Identify which cell holds the provided text, then report its [X, Y] central coordinate. 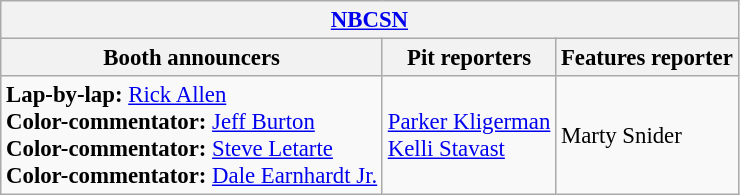
Booth announcers [192, 58]
Pit reporters [468, 58]
Features reporter [647, 58]
Marty Snider [647, 136]
Lap-by-lap: Rick AllenColor-commentator: Jeff BurtonColor-commentator: Steve LetarteColor-commentator: Dale Earnhardt Jr. [192, 136]
NBCSN [370, 20]
Parker KligermanKelli Stavast [468, 136]
